Scan for the cell matching the given text and deliver its (x, y) coordinate at center. 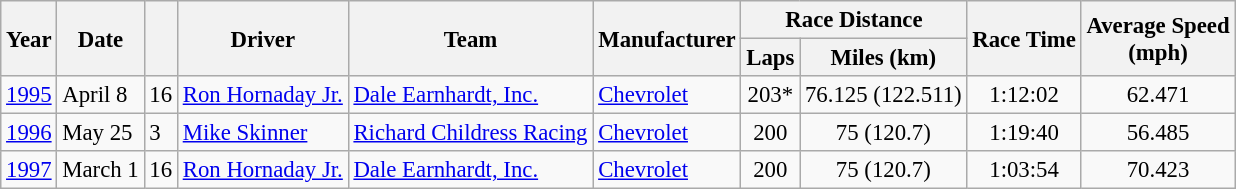
March 1 (100, 170)
Race Time (1024, 38)
1997 (29, 170)
May 25 (100, 133)
76.125 (122.511) (884, 95)
1:03:54 (1024, 170)
Average Speed(mph) (1158, 38)
Manufacturer (667, 38)
Driver (262, 38)
62.471 (1158, 95)
Miles (km) (884, 58)
70.423 (1158, 170)
203* (770, 95)
3 (160, 133)
Mike Skinner (262, 133)
56.485 (1158, 133)
Date (100, 38)
Race Distance (854, 20)
1:12:02 (1024, 95)
April 8 (100, 95)
Laps (770, 58)
Richard Childress Racing (470, 133)
1:19:40 (1024, 133)
1996 (29, 133)
1995 (29, 95)
Team (470, 38)
Year (29, 38)
